Capture the cell that displays the provided text and extract its (x, y) central coordinate. 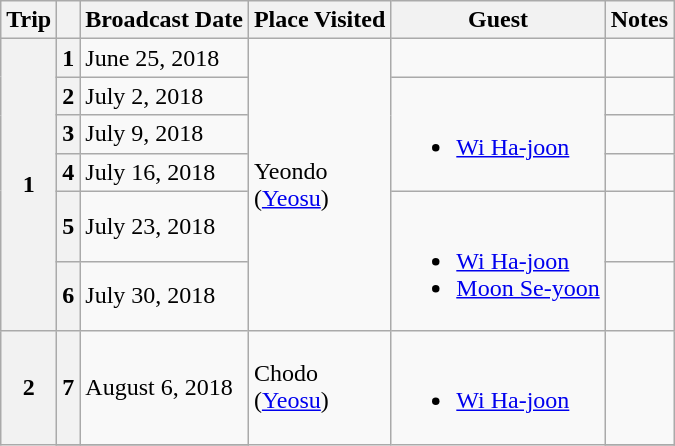
August 6, 2018 (164, 388)
Wi Ha-joonMoon Se-yoon (498, 261)
3 (68, 134)
Chodo(Yeosu) (319, 388)
4 (68, 172)
Guest (498, 20)
July 2, 2018 (164, 96)
Notes (639, 20)
July 16, 2018 (164, 172)
Yeondo(Yeosu) (319, 185)
Trip (29, 20)
Place Visited (319, 20)
6 (68, 296)
June 25, 2018 (164, 58)
Broadcast Date (164, 20)
July 30, 2018 (164, 296)
7 (68, 388)
July 9, 2018 (164, 134)
July 23, 2018 (164, 226)
5 (68, 226)
